Return the (x, y) coordinate for the center point of the cell that contains the specified text.  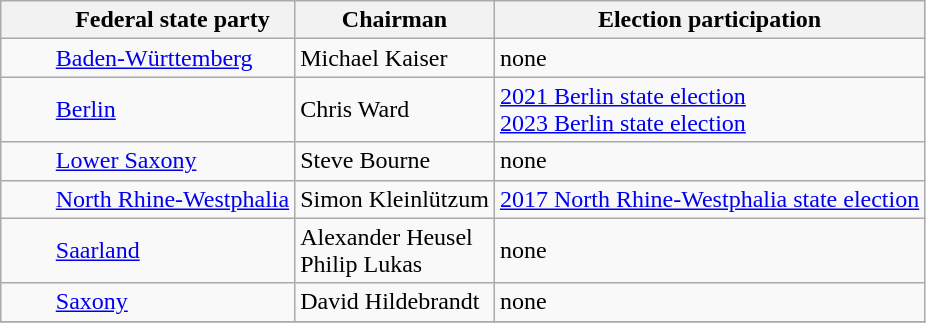
2017 North Rhine-Westphalia state election (709, 199)
Federal state party (173, 20)
Chairman (395, 20)
Baden-Württemberg (173, 58)
North Rhine-Westphalia (173, 199)
Lower Saxony (173, 161)
Saxony (173, 302)
David Hildebrandt (395, 302)
Simon Kleinlützum (395, 199)
Election participation (709, 20)
Steve Bourne (395, 161)
Chris Ward (395, 110)
Berlin (173, 110)
Alexander HeuselPhilip Lukas (395, 250)
Michael Kaiser (395, 58)
Saarland (173, 250)
2021 Berlin state election2023 Berlin state election (709, 110)
